Provide the (x, y) coordinate of the cell's center where the given text is located.  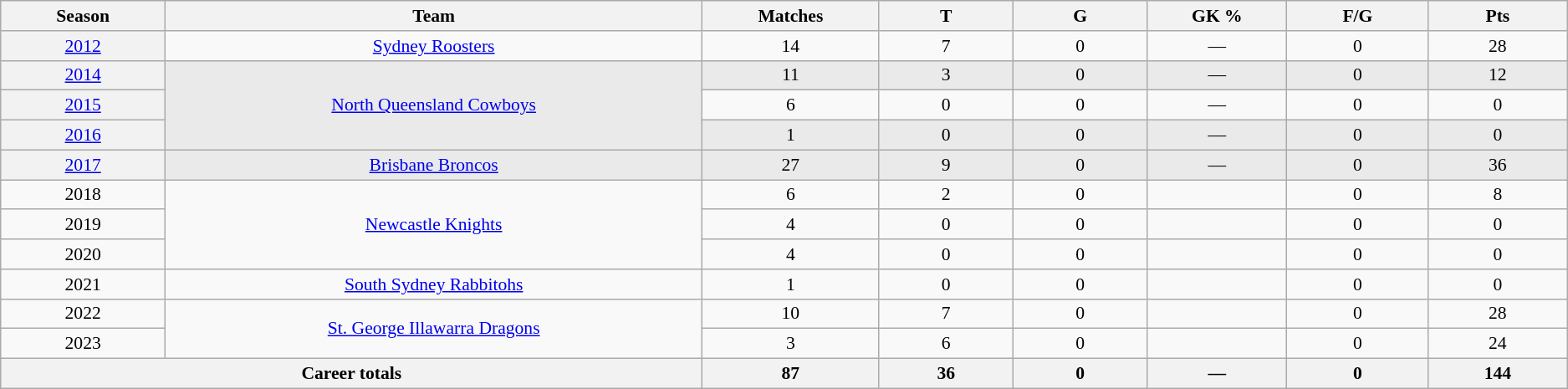
2021 (84, 284)
2016 (84, 136)
24 (1498, 344)
North Queensland Cowboys (434, 105)
G (1080, 16)
St. George Illawarra Dragons (434, 328)
2019 (84, 225)
12 (1498, 75)
2 (947, 195)
8 (1498, 195)
South Sydney Rabbitohs (434, 284)
2018 (84, 195)
Newcastle Knights (434, 224)
9 (947, 165)
10 (791, 314)
11 (791, 75)
2012 (84, 46)
F/G (1358, 16)
Brisbane Broncos (434, 165)
87 (791, 374)
Season (84, 16)
14 (791, 46)
T (947, 16)
27 (791, 165)
Career totals (351, 374)
GK % (1218, 16)
144 (1498, 374)
2020 (84, 254)
Pts (1498, 16)
Matches (791, 16)
Sydney Roosters (434, 46)
2022 (84, 314)
2015 (84, 105)
2023 (84, 344)
2017 (84, 165)
2014 (84, 75)
Team (434, 16)
